Locate the cell with the specified text and output its [x, y] center coordinate. 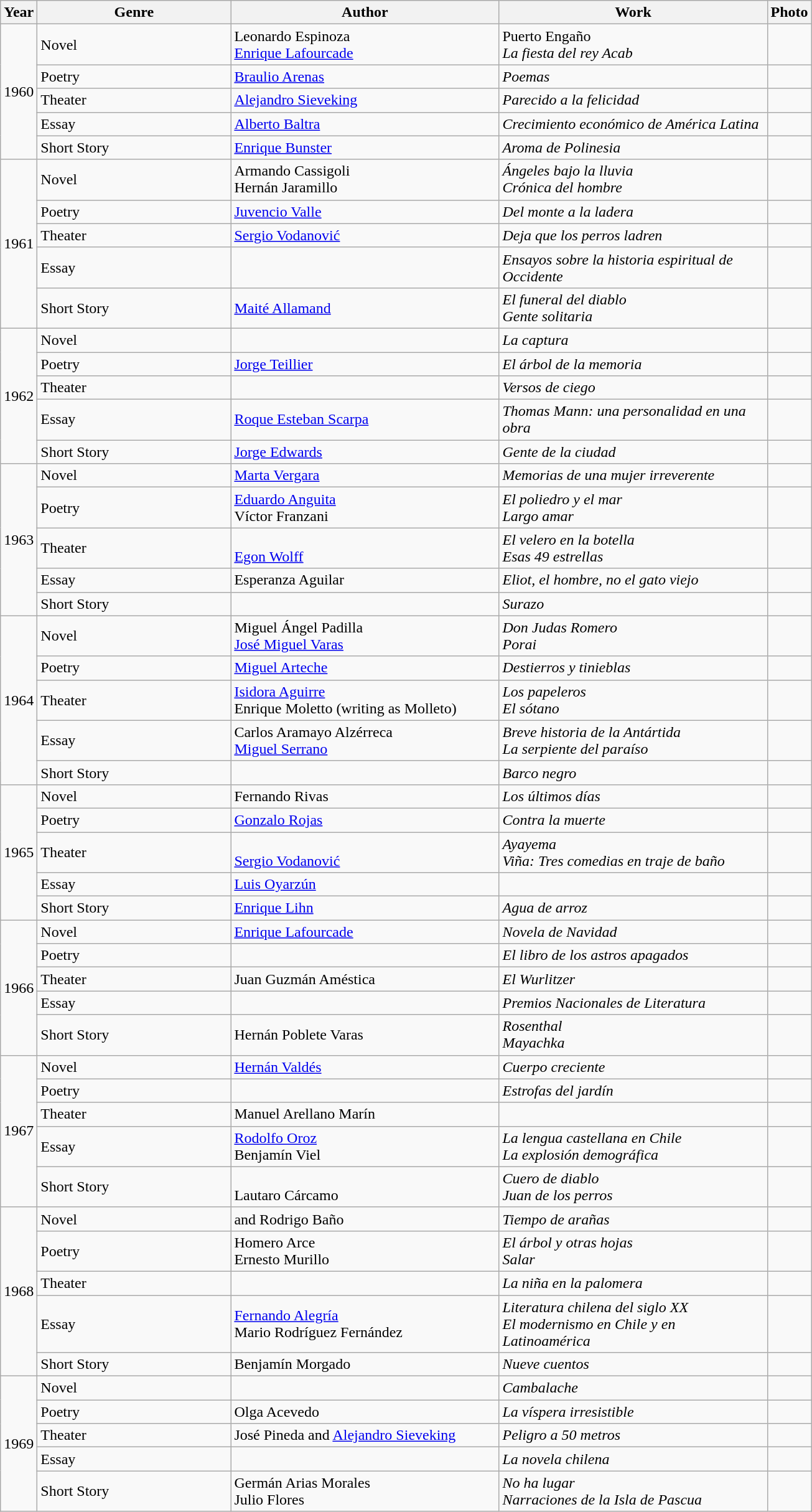
El poliedro y el marLargo amar [633, 508]
Estrofas del jardín [633, 1091]
1967 [19, 1131]
Juvencio Valle [365, 212]
1966 [19, 987]
José Pineda and Alejandro Sieveking [365, 1435]
Benjamín Morgado [365, 1364]
Eduardo AnguitaVíctor Franzani [365, 508]
1963 [19, 540]
El árbol de la memoria [633, 364]
El libro de los astros apagados [633, 956]
Parecido a la felicidad [633, 100]
Literatura chilena del siglo XXEl modernismo en Chile y en Latinoamérica [633, 1323]
Deja que los perros ladren [633, 235]
Breve historia de la AntártidaLa serpiente del paraíso [633, 741]
Esperanza Aguilar [365, 580]
Barco negro [633, 772]
Work [633, 12]
Miguel Arteche [365, 668]
AyayemaViña: Tres comedias en traje de baño [633, 852]
1965 [19, 852]
Peligro a 50 metros [633, 1435]
El Wurlitzer [633, 979]
La niña en la palomera [633, 1283]
Poemas [633, 77]
1969 [19, 1444]
and Rodrigo Baño [365, 1219]
Versos de ciego [633, 388]
Aroma de Polinesia [633, 148]
Gonzalo Rojas [365, 820]
La lengua castellana en ChileLa explosión demográfica [633, 1147]
Leonardo EspinozaEnrique Lafourcade [365, 45]
Tiempo de arañas [633, 1219]
RosenthalMayachka [633, 1035]
No ha lugarNarraciones de la Isla de Pascua [633, 1491]
1960 [19, 92]
Olga Acevedo [365, 1412]
Maité Allamand [365, 308]
Premios Nacionales de Literatura [633, 1003]
Braulio Arenas [365, 77]
Memorias de una mujer irreverente [633, 476]
Armando CassigoliHernán Jaramillo [365, 179]
Rodolfo OrozBenjamín Viel [365, 1147]
Author [365, 12]
Luis Oyarzún [365, 885]
Surazo [633, 604]
Don Judas RomeroPorai [633, 636]
Homero ArceErnesto Murillo [365, 1251]
Ángeles bajo la lluviaCrónica del hombre [633, 179]
Hernán Valdés [365, 1067]
Lautaro Cárcamo [365, 1186]
Marta Vergara [365, 476]
Novela de Navidad [633, 932]
La víspera irresistible [633, 1412]
Enrique Bunster [365, 148]
1961 [19, 244]
Juan Guzmán Améstica [365, 979]
Alberto Baltra [365, 124]
Thomas Mann: una personalidad en una obra [633, 420]
Los últimos días [633, 796]
Nueve cuentos [633, 1364]
Genre [134, 12]
Egon Wolff [365, 548]
Alejandro Sieveking [365, 100]
Cuerpo creciente [633, 1067]
Manuel Arellano Marín [365, 1114]
Enrique Lihn [365, 908]
La captura [633, 340]
El árbol y otras hojasSalar [633, 1251]
La novela chilena [633, 1459]
Los papelerosEl sótano [633, 700]
Fernando AlegríaMario Rodríguez Fernández [365, 1323]
El funeral del diabloGente solitaria [633, 308]
1968 [19, 1291]
Gente de la ciudad [633, 452]
Cambalache [633, 1388]
Del monte a la ladera [633, 212]
Jorge Teillier [365, 364]
Puerto EngañoLa fiesta del rey Acab [633, 45]
Germán Arias MoralesJulio Flores [365, 1491]
Jorge Edwards [365, 452]
Miguel Ángel PadillaJosé Miguel Varas [365, 636]
Isidora AguirreEnrique Moletto (writing as Molleto) [365, 700]
Photo [789, 12]
Eliot, el hombre, no el gato viejo [633, 580]
Destierros y tinieblas [633, 668]
1964 [19, 700]
Agua de arroz [633, 908]
Fernando Rivas [365, 796]
Contra la muerte [633, 820]
El velero en la botellaEsas 49 estrellas [633, 548]
Roque Esteban Scarpa [365, 420]
Enrique Lafourcade [365, 932]
1962 [19, 396]
Year [19, 12]
Ensayos sobre la historia espiritual de Occidente [633, 268]
Cuero de diabloJuan de los perros [633, 1186]
Hernán Poblete Varas [365, 1035]
Carlos Aramayo AlzérrecaMiguel Serrano [365, 741]
Crecimiento económico de América Latina [633, 124]
